Detect which cell encompasses the target text, then output its [X, Y] center coordinate. 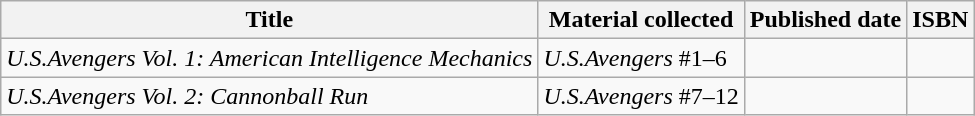
U.S.Avengers Vol. 2: Cannonball Run [270, 96]
U.S.Avengers Vol. 1: American Intelligence Mechanics [270, 58]
ISBN [940, 20]
Title [270, 20]
Published date [825, 20]
U.S.Avengers #1–6 [641, 58]
U.S.Avengers #7–12 [641, 96]
Material collected [641, 20]
